Extract the [X, Y] coordinate from the center of the cell holding the provided text.  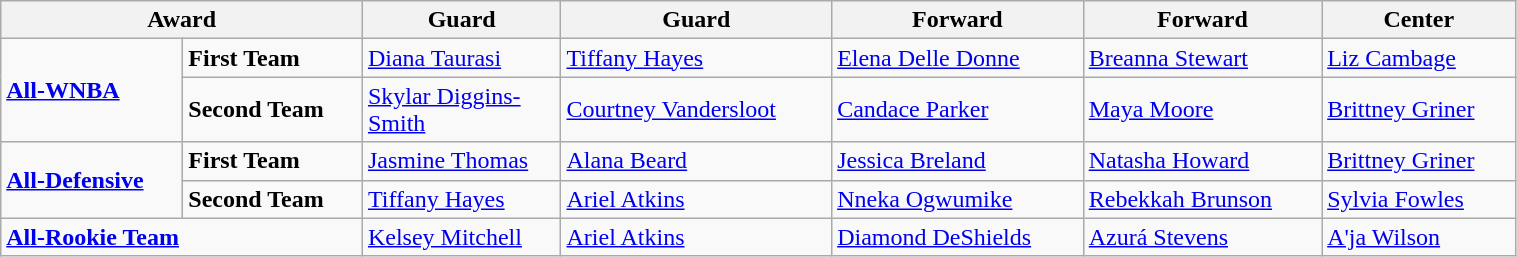
Jessica Breland [958, 161]
Alana Beard [696, 161]
Candace Parker [958, 110]
Nneka Ogwumike [958, 199]
Diamond DeShields [958, 237]
Award [182, 20]
Sylvia Fowles [1419, 199]
Jasmine Thomas [462, 161]
Rebekkah Brunson [1202, 199]
Maya Moore [1202, 110]
Skylar Diggins-Smith [462, 110]
Courtney Vandersloot [696, 110]
Liz Cambage [1419, 58]
Diana Taurasi [462, 58]
Kelsey Mitchell [462, 237]
Breanna Stewart [1202, 58]
Azurá Stevens [1202, 237]
All-WNBA [92, 90]
All-Rookie Team [182, 237]
A'ja Wilson [1419, 237]
Center [1419, 20]
All-Defensive [92, 180]
Elena Delle Donne [958, 58]
Natasha Howard [1202, 161]
